Find where the given text appears and provide that cell's center as [x, y] coordinate. 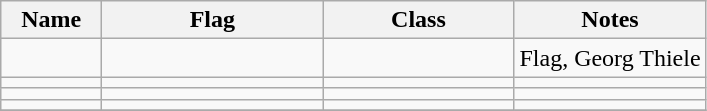
Class [418, 20]
Flag [212, 20]
Name [52, 20]
Notes [610, 20]
Flag, Georg Thiele [610, 58]
